For the text-containing cell, return its midpoint in (x, y) coordinate format. 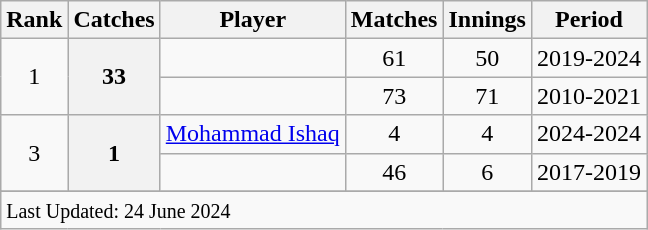
Mohammad Ishaq (252, 134)
3 (34, 153)
50 (487, 58)
Rank (34, 20)
Last Updated: 24 June 2024 (324, 210)
Innings (487, 20)
73 (394, 96)
Matches (394, 20)
61 (394, 58)
2024-2024 (588, 134)
46 (394, 172)
Period (588, 20)
Catches (114, 20)
Player (252, 20)
2019-2024 (588, 58)
33 (114, 77)
2010-2021 (588, 96)
71 (487, 96)
6 (487, 172)
2017-2019 (588, 172)
